Capture the cell that displays the provided text and extract its (x, y) central coordinate. 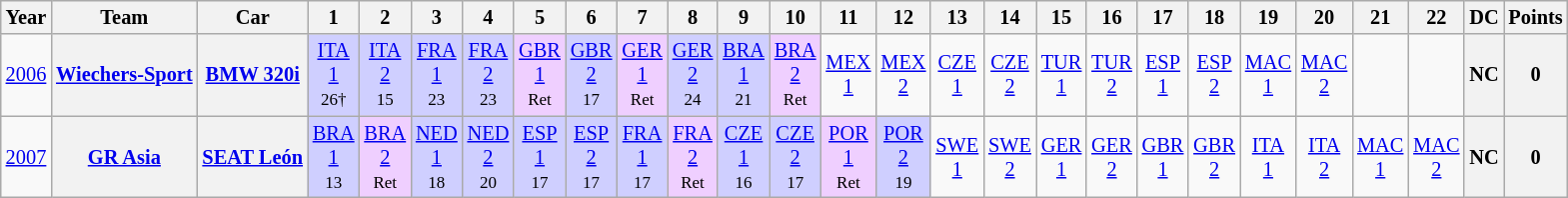
ITA2 (1324, 157)
SEAT León (253, 157)
GBR2 (1214, 157)
BMW 320i (253, 75)
10 (795, 17)
FRA223 (489, 75)
GBR217 (592, 75)
8 (693, 17)
GBR1Ret (540, 75)
Wiechers-Sport (124, 75)
7 (642, 17)
Team (124, 17)
TUR2 (1111, 75)
12 (903, 17)
6 (592, 17)
ESP117 (540, 157)
15 (1061, 17)
GER2 (1111, 157)
SWE1 (957, 157)
2 (385, 17)
ITA215 (385, 75)
GER1 (1061, 157)
22 (1436, 17)
CZE1 (957, 75)
Points (1536, 17)
SWE2 (1009, 157)
18 (1214, 17)
ESP217 (592, 157)
17 (1163, 17)
FRA117 (642, 157)
11 (847, 17)
BRA113 (334, 157)
POR219 (903, 157)
GER1Ret (642, 75)
4 (489, 17)
GBR1 (1163, 157)
MEX2 (903, 75)
BRA121 (744, 75)
CZE116 (744, 157)
13 (957, 17)
ITA126† (334, 75)
21 (1380, 17)
FRA2Ret (693, 157)
NED118 (437, 157)
5 (540, 17)
ESP2 (1214, 75)
NED220 (489, 157)
Car (253, 17)
CZE217 (795, 157)
9 (744, 17)
MEX1 (847, 75)
ITA1 (1268, 157)
2006 (26, 75)
14 (1009, 17)
FRA123 (437, 75)
20 (1324, 17)
1 (334, 17)
TUR1 (1061, 75)
GR Asia (124, 157)
POR1Ret (847, 157)
Year (26, 17)
2007 (26, 157)
CZE2 (1009, 75)
19 (1268, 17)
GER224 (693, 75)
DC (1483, 17)
3 (437, 17)
ESP1 (1163, 75)
16 (1111, 17)
